From the cell containing the given text, extract its center point as (x, y) coordinate. 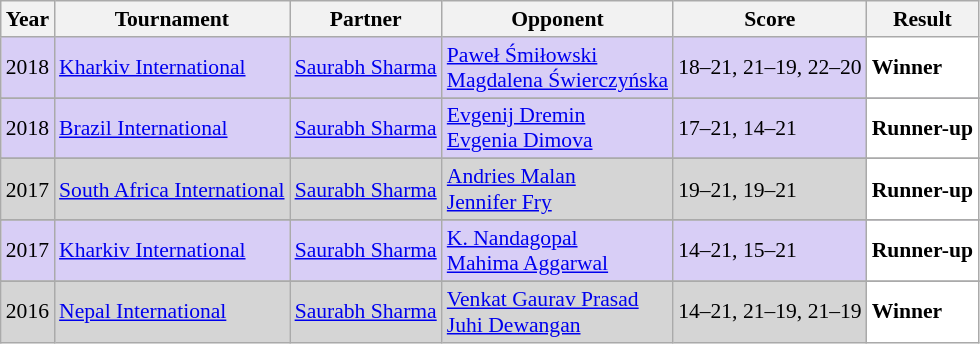
South Africa International (172, 190)
19–21, 19–21 (770, 190)
Opponent (558, 19)
Score (770, 19)
Partner (366, 19)
Venkat Gaurav Prasad Juhi Dewangan (558, 312)
Paweł Śmiłowski Magdalena Świerczyńska (558, 68)
K. Nandagopal Mahima Aggarwal (558, 250)
Andries Malan Jennifer Fry (558, 190)
Result (922, 19)
Year (28, 19)
14–21, 21–19, 21–19 (770, 312)
17–21, 14–21 (770, 128)
18–21, 21–19, 22–20 (770, 68)
Evgenij Dremin Evgenia Dimova (558, 128)
14–21, 15–21 (770, 250)
2016 (28, 312)
Brazil International (172, 128)
Tournament (172, 19)
Nepal International (172, 312)
